Provide the [x, y] coordinate of the cell's center where the given text is located.  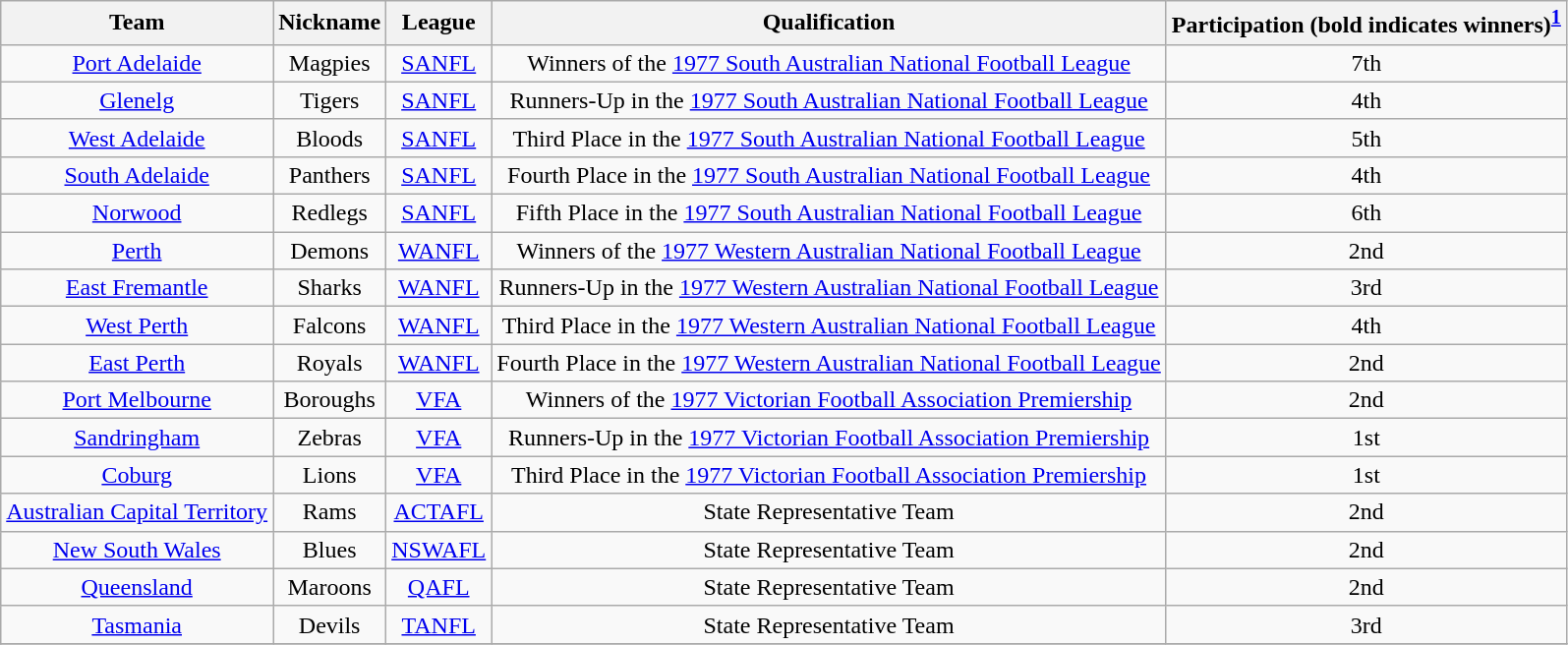
Runners-Up in the 1977 South Australian National Football League [830, 100]
Magpies [330, 63]
Devils [330, 624]
Qualification [830, 24]
Fourth Place in the 1977 South Australian National Football League [830, 175]
Bloods [330, 138]
Demons [330, 251]
Winners of the 1977 Victorian Football Association Premiership [830, 400]
Runners-Up in the 1977 Victorian Football Association Premiership [830, 438]
Nickname [330, 24]
Perth [138, 251]
Australian Capital Territory [138, 512]
Port Melbourne [138, 400]
NSWAFL [438, 550]
West Perth [138, 325]
7th [1366, 63]
ACTAFL [438, 512]
League [438, 24]
Falcons [330, 325]
Sharks [330, 288]
Third Place in the 1977 Western Australian National Football League [830, 325]
Boroughs [330, 400]
Tasmania [138, 624]
Rams [330, 512]
Panthers [330, 175]
East Fremantle [138, 288]
Blues [330, 550]
Third Place in the 1977 Victorian Football Association Premiership [830, 475]
Maroons [330, 587]
6th [1366, 213]
Participation (bold indicates winners)1 [1366, 24]
South Adelaide [138, 175]
Redlegs [330, 213]
Port Adelaide [138, 63]
Sandringham [138, 438]
Runners-Up in the 1977 Western Australian National Football League [830, 288]
Winners of the 1977 Western Australian National Football League [830, 251]
Fourth Place in the 1977 Western Australian National Football League [830, 363]
QAFL [438, 587]
Royals [330, 363]
Fifth Place in the 1977 South Australian National Football League [830, 213]
Norwood [138, 213]
TANFL [438, 624]
West Adelaide [138, 138]
Coburg [138, 475]
Glenelg [138, 100]
East Perth [138, 363]
Third Place in the 1977 South Australian National Football League [830, 138]
New South Wales [138, 550]
Zebras [330, 438]
5th [1366, 138]
Winners of the 1977 South Australian National Football League [830, 63]
Team [138, 24]
Tigers [330, 100]
Lions [330, 475]
Queensland [138, 587]
